For the text-containing cell, return its midpoint in [x, y] coordinate format. 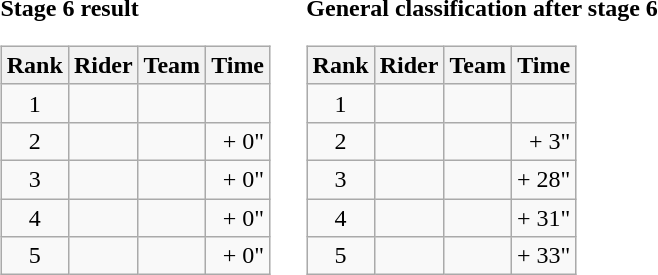
+ 28" [543, 179]
+ 31" [543, 217]
+ 3" [543, 141]
+ 33" [543, 256]
